Extract the (x, y) coordinate from the center of the cell holding the provided text.  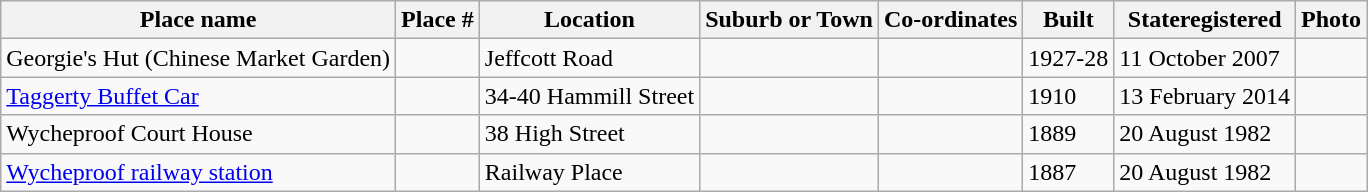
1887 (1068, 172)
1927-28 (1068, 58)
Wycheproof railway station (198, 172)
Railway Place (589, 172)
Photo (1332, 20)
Location (589, 20)
Taggerty Buffet Car (198, 96)
Wycheproof Court House (198, 134)
38 High Street (589, 134)
34-40 Hammill Street (589, 96)
Place name (198, 20)
1910 (1068, 96)
Georgie's Hut (Chinese Market Garden) (198, 58)
Co-ordinates (950, 20)
11 October 2007 (1205, 58)
Built (1068, 20)
Place # (438, 20)
Suburb or Town (790, 20)
Stateregistered (1205, 20)
13 February 2014 (1205, 96)
1889 (1068, 134)
Jeffcott Road (589, 58)
